Output the [x, y] coordinate of the center of the cell containing the given text.  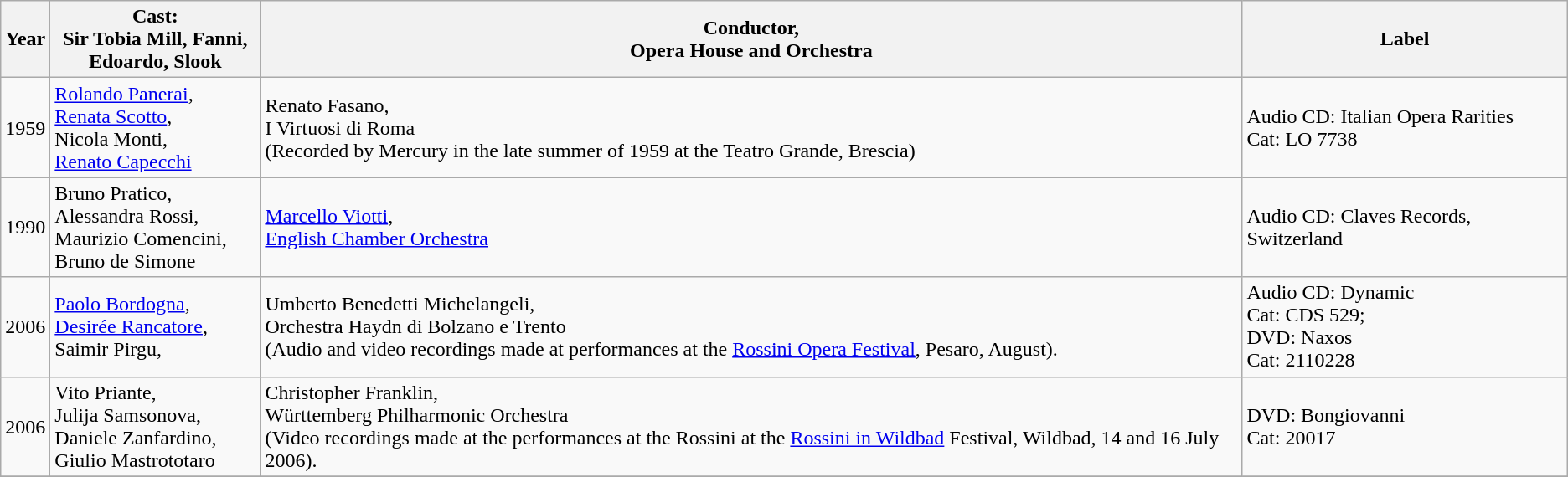
Label [1405, 39]
Audio CD: DynamicCat: CDS 529;DVD: NaxosCat: 2110228 [1405, 326]
Cast:Sir Tobia Mill, Fanni, Edoardo, Slook [156, 39]
1959 [25, 127]
Rolando Panerai,Renata Scotto, Nicola Monti, Renato Capecchi [156, 127]
Year [25, 39]
1990 [25, 228]
Renato Fasano,I Virtuosi di Roma(Recorded by Mercury in the late summer of 1959 at the Teatro Grande, Brescia) [751, 127]
Marcello Viotti,English Chamber Orchestra [751, 228]
Bruno Pratico,Alessandra Rossi,Maurizio Comencini,Bruno de Simone [156, 228]
DVD: Bongiovanni Cat: 20017 [1405, 427]
Conductor,Opera House and Orchestra [751, 39]
Audio CD: Italian Opera RaritiesCat: LO 7738 [1405, 127]
Vito Priante,Julija Samsonova,Daniele Zanfardino,Giulio Mastrototaro [156, 427]
Audio CD: Claves Records, Switzerland [1405, 228]
Paolo Bordogna,Desirée Rancatore,Saimir Pirgu, [156, 326]
